Extract the (X, Y) coordinate from the center of the cell holding the provided text.  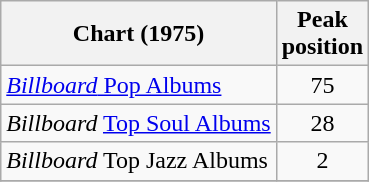
2 (322, 161)
75 (322, 85)
Billboard Top Jazz Albums (138, 161)
Billboard Pop Albums (138, 85)
Peakposition (322, 34)
28 (322, 123)
Chart (1975) (138, 34)
Billboard Top Soul Albums (138, 123)
